Provide the (x, y) coordinate of the cell's center where the given text is located.  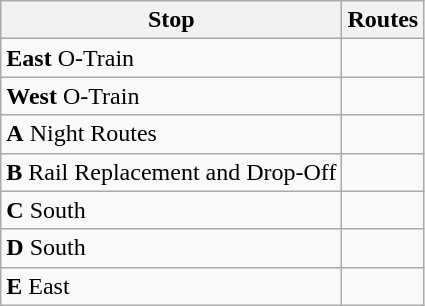
B Rail Replacement and Drop-Off (172, 172)
A Night Routes (172, 134)
E East (172, 286)
West O-Train (172, 96)
C South (172, 210)
East O-Train (172, 58)
Stop (172, 20)
Routes (383, 20)
D South (172, 248)
